For the text-containing cell, return its midpoint in (x, y) coordinate format. 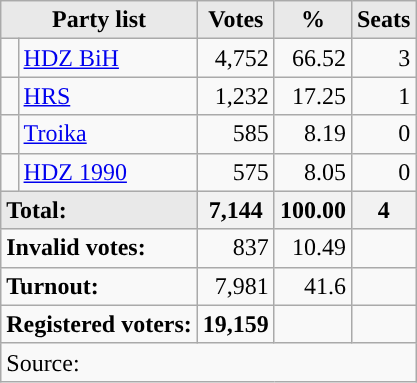
% (312, 20)
19,159 (236, 324)
100.00 (312, 210)
HRS (108, 96)
837 (236, 248)
575 (236, 172)
66.52 (312, 58)
Source: (208, 362)
Turnout: (100, 286)
HDZ BiH (108, 58)
HDZ 1990 (108, 172)
7,144 (236, 210)
8.05 (312, 172)
4,752 (236, 58)
Troika (108, 134)
17.25 (312, 96)
10.49 (312, 248)
Invalid votes: (100, 248)
4 (383, 210)
Seats (383, 20)
3 (383, 58)
Registered voters: (100, 324)
41.6 (312, 286)
Party list (100, 20)
Total: (100, 210)
8.19 (312, 134)
1,232 (236, 96)
1 (383, 96)
585 (236, 134)
Votes (236, 20)
7,981 (236, 286)
